Scan for the cell matching the given text and deliver its [x, y] coordinate at center. 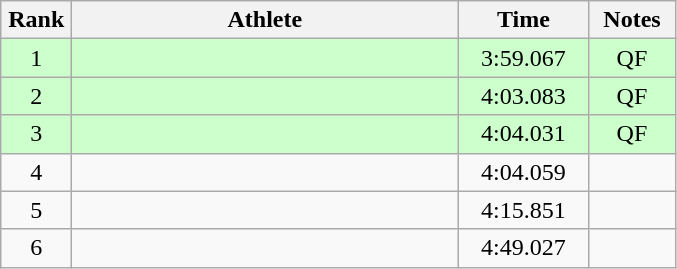
4:04.059 [524, 172]
Athlete [265, 20]
4:03.083 [524, 96]
1 [36, 58]
Time [524, 20]
4 [36, 172]
Notes [632, 20]
Rank [36, 20]
5 [36, 210]
4:49.027 [524, 248]
2 [36, 96]
4:15.851 [524, 210]
6 [36, 248]
3:59.067 [524, 58]
3 [36, 134]
4:04.031 [524, 134]
